For the text-containing cell, return its midpoint in (X, Y) coordinate format. 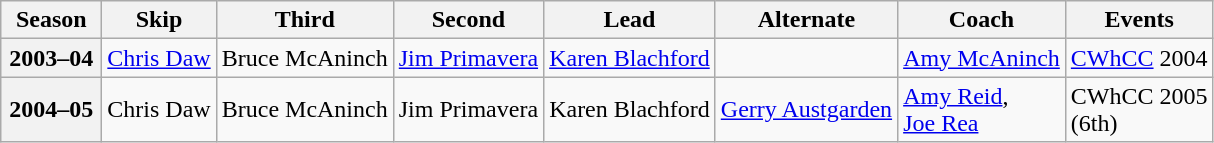
Lead (630, 20)
CWhCC 2004 (1139, 58)
CWhCC 2005 (6th) (1139, 110)
Amy McAninch (982, 58)
Events (1139, 20)
Alternate (806, 20)
2004–05 (52, 110)
2003–04 (52, 58)
Gerry Austgarden (806, 110)
Skip (159, 20)
Amy Reid,Joe Rea (982, 110)
Second (468, 20)
Third (304, 20)
Coach (982, 20)
Season (52, 20)
